Extract the (X, Y) coordinate from the center of the cell holding the provided text.  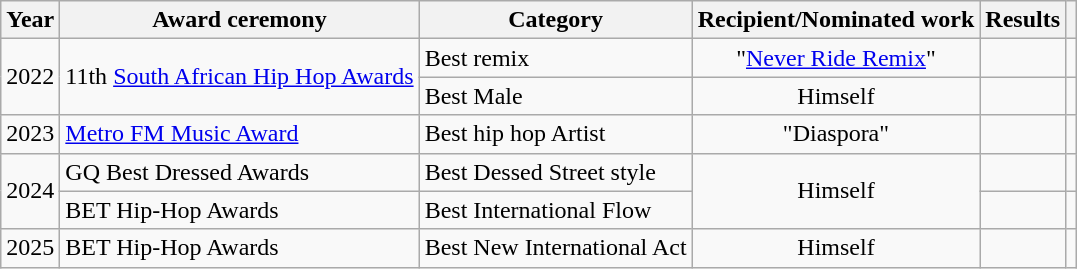
2023 (30, 134)
11th South African Hip Hop Awards (240, 77)
Results (1023, 20)
Best Male (556, 96)
Recipient/Nominated work (836, 20)
Best International Flow (556, 210)
Best remix (556, 58)
"Diaspora" (836, 134)
2024 (30, 191)
2022 (30, 77)
Best Dessed Street style (556, 172)
Best hip hop Artist (556, 134)
Category (556, 20)
Award ceremony (240, 20)
2025 (30, 248)
GQ Best Dressed Awards (240, 172)
"Never Ride Remix" (836, 58)
Year (30, 20)
Best New International Act (556, 248)
Metro FM Music Award (240, 134)
